Return [x, y] of the center of cell containing provided text 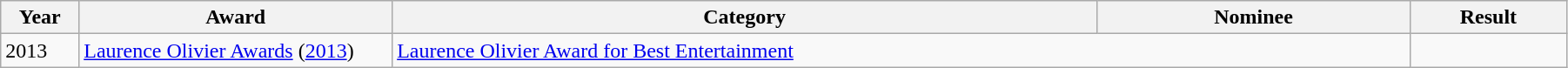
Award [236, 17]
Laurence Olivier Awards (2013) [236, 51]
Laurence Olivier Award for Best Entertainment [901, 51]
Year [40, 17]
Result [1488, 17]
Nominee [1254, 17]
2013 [40, 51]
Category [745, 17]
